Pinpoint the cell where the given text exists, returning its [X, Y] midpoint coordinate. 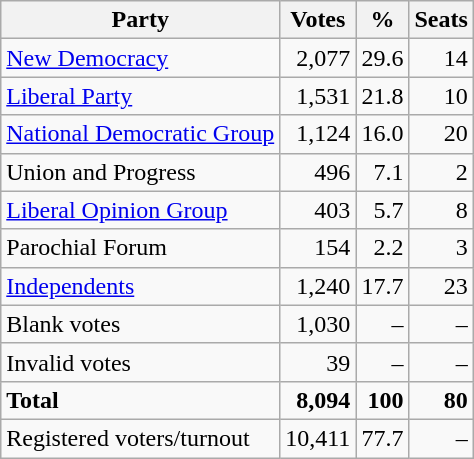
Union and Progress [140, 172]
77.7 [382, 438]
Total [140, 400]
% [382, 20]
1,030 [318, 324]
Votes [318, 20]
1,124 [318, 134]
1,240 [318, 286]
496 [318, 172]
23 [441, 286]
154 [318, 248]
80 [441, 400]
16.0 [382, 134]
Invalid votes [140, 362]
Liberal Party [140, 96]
Party [140, 20]
1,531 [318, 96]
100 [382, 400]
2.2 [382, 248]
National Democratic Group [140, 134]
Registered voters/turnout [140, 438]
2 [441, 172]
New Democracy [140, 58]
Parochial Forum [140, 248]
2,077 [318, 58]
Seats [441, 20]
Independents [140, 286]
20 [441, 134]
10,411 [318, 438]
403 [318, 210]
8 [441, 210]
17.7 [382, 286]
Liberal Opinion Group [140, 210]
5.7 [382, 210]
8,094 [318, 400]
39 [318, 362]
29.6 [382, 58]
Blank votes [140, 324]
14 [441, 58]
21.8 [382, 96]
10 [441, 96]
7.1 [382, 172]
3 [441, 248]
